Output the (x, y) coordinate of the center of the cell containing the given text.  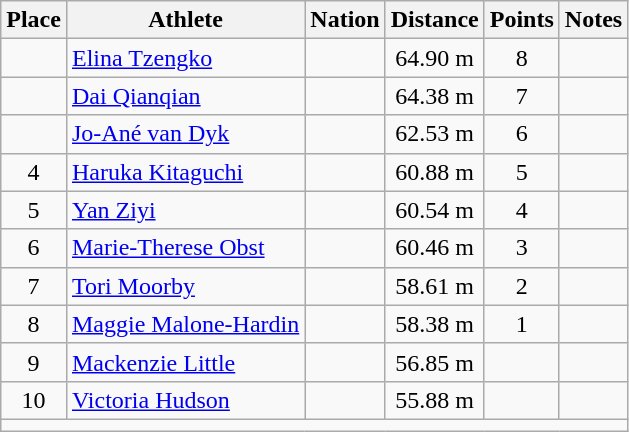
58.38 m (434, 324)
Points (522, 20)
56.85 m (434, 362)
60.54 m (434, 210)
Nation (345, 20)
2 (522, 286)
64.90 m (434, 58)
9 (34, 362)
Mackenzie Little (185, 362)
Yan Ziyi (185, 210)
Maggie Malone-Hardin (185, 324)
Notes (593, 20)
Place (34, 20)
Victoria Hudson (185, 400)
1 (522, 324)
58.61 m (434, 286)
60.88 m (434, 172)
Marie-Therese Obst (185, 248)
Elina Tzengko (185, 58)
64.38 m (434, 96)
62.53 m (434, 134)
Distance (434, 20)
Tori Moorby (185, 286)
Dai Qianqian (185, 96)
60.46 m (434, 248)
Jo-Ané van Dyk (185, 134)
10 (34, 400)
Haruka Kitaguchi (185, 172)
3 (522, 248)
55.88 m (434, 400)
Athlete (185, 20)
